Search for the cell housing the specified text and yield its [X, Y] center coordinate. 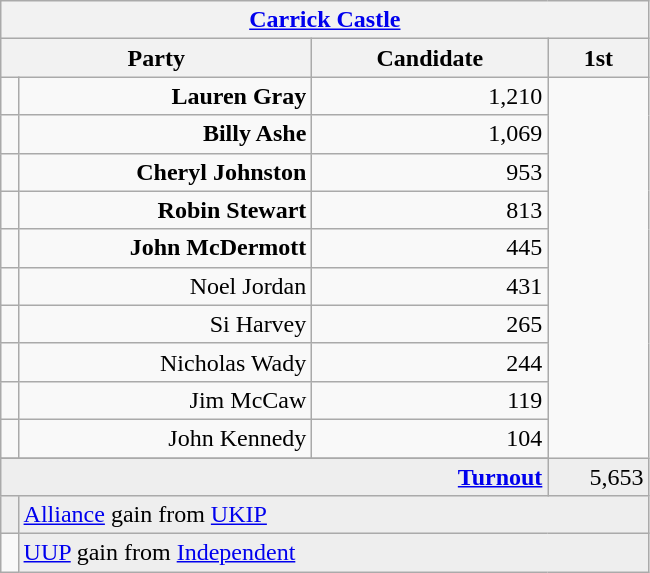
Nicholas Wady [165, 362]
445 [430, 248]
Jim McCaw [165, 400]
Turnout [274, 477]
Si Harvey [165, 324]
Candidate [430, 58]
Robin Stewart [165, 210]
1st [598, 58]
John McDermott [165, 248]
Party [156, 58]
Cheryl Johnston [165, 172]
Noel Jordan [165, 286]
953 [430, 172]
104 [430, 438]
Lauren Gray [165, 96]
431 [430, 286]
Carrick Castle [325, 20]
1,210 [430, 96]
813 [430, 210]
Alliance gain from UKIP [334, 515]
1,069 [430, 134]
244 [430, 362]
John Kennedy [165, 438]
UUP gain from Independent [334, 553]
119 [430, 400]
265 [430, 324]
Billy Ashe [165, 134]
5,653 [598, 477]
